Return [x, y] of the center of cell containing provided text 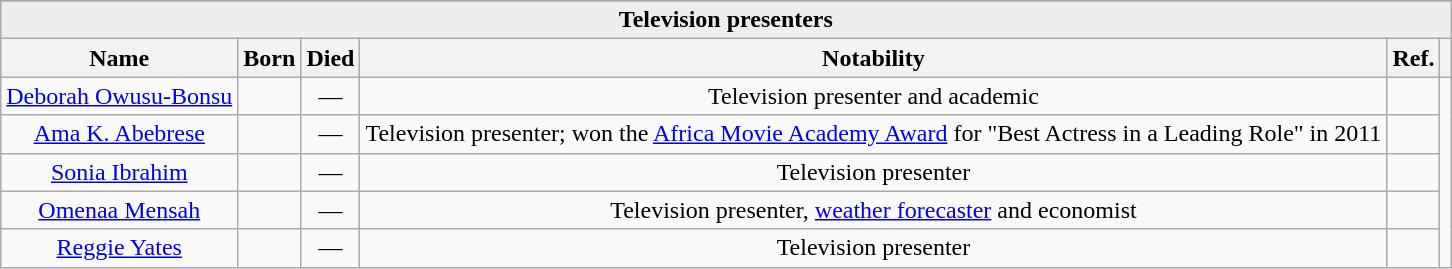
Television presenter and academic [874, 96]
Television presenter; won the Africa Movie Academy Award for "Best Actress in a Leading Role" in 2011 [874, 134]
Ama K. Abebrese [120, 134]
Television presenter, weather forecaster and economist [874, 210]
Sonia Ibrahim [120, 172]
Omenaa Mensah [120, 210]
Name [120, 58]
Notability [874, 58]
Born [270, 58]
Died [330, 58]
Television presenters [726, 20]
Reggie Yates [120, 248]
Deborah Owusu-Bonsu [120, 96]
Ref. [1414, 58]
